Locate the cell with the specified text and output its (x, y) center coordinate. 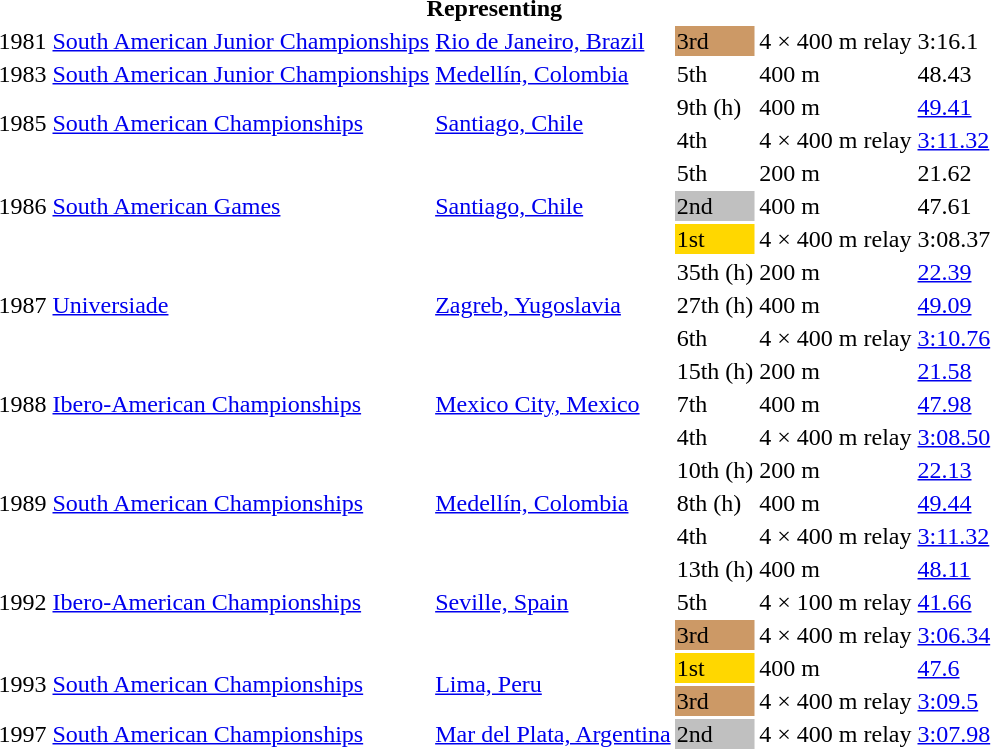
South American Games (241, 206)
4 × 100 m relay (836, 602)
Zagreb, Yugoslavia (553, 305)
10th (h) (715, 470)
Lima, Peru (553, 684)
8th (h) (715, 503)
Mar del Plata, Argentina (553, 734)
6th (715, 338)
Rio de Janeiro, Brazil (553, 41)
15th (h) (715, 371)
13th (h) (715, 569)
27th (h) (715, 305)
Seville, Spain (553, 602)
9th (h) (715, 107)
35th (h) (715, 272)
Mexico City, Mexico (553, 404)
7th (715, 404)
Universiade (241, 305)
